Output the [X, Y] coordinate of the center of the cell containing the given text.  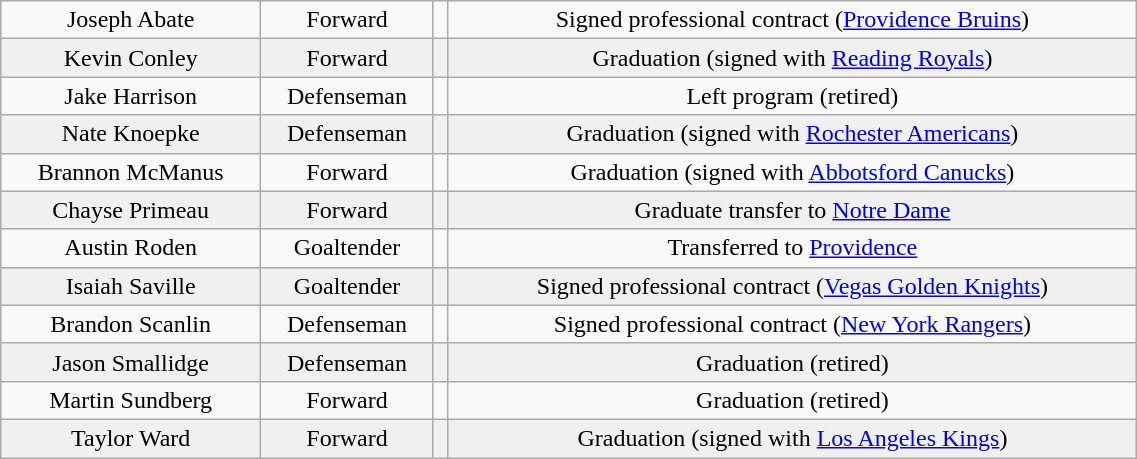
Graduation (signed with Reading Royals) [792, 58]
Graduate transfer to Notre Dame [792, 210]
Martin Sundberg [131, 400]
Signed professional contract (Providence Bruins) [792, 20]
Signed professional contract (New York Rangers) [792, 324]
Brannon McManus [131, 172]
Isaiah Saville [131, 286]
Graduation (signed with Los Angeles Kings) [792, 438]
Graduation (signed with Abbotsford Canucks) [792, 172]
Chayse Primeau [131, 210]
Left program (retired) [792, 96]
Jason Smallidge [131, 362]
Jake Harrison [131, 96]
Joseph Abate [131, 20]
Graduation (signed with Rochester Americans) [792, 134]
Kevin Conley [131, 58]
Nate Knoepke [131, 134]
Austin Roden [131, 248]
Taylor Ward [131, 438]
Brandon Scanlin [131, 324]
Signed professional contract (Vegas Golden Knights) [792, 286]
Transferred to Providence [792, 248]
